From the cell containing the given text, extract its center point as (X, Y) coordinate. 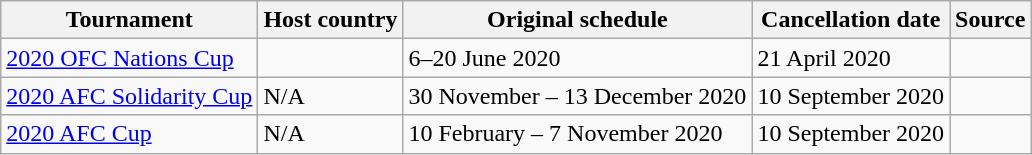
Host country (330, 20)
2020 OFC Nations Cup (130, 58)
30 November – 13 December 2020 (578, 96)
2020 AFC Solidarity Cup (130, 96)
Tournament (130, 20)
21 April 2020 (851, 58)
2020 AFC Cup (130, 134)
Original schedule (578, 20)
Cancellation date (851, 20)
10 February – 7 November 2020 (578, 134)
Source (990, 20)
6–20 June 2020 (578, 58)
